Pinpoint the cell where the given text exists, returning its [X, Y] midpoint coordinate. 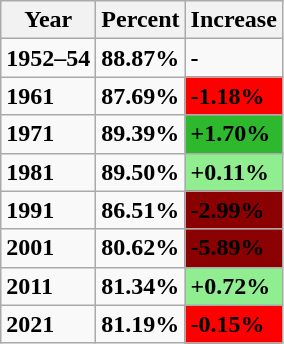
-0.15% [234, 324]
1971 [48, 134]
1981 [48, 172]
-2.99% [234, 210]
89.39% [140, 134]
89.50% [140, 172]
-5.89% [234, 248]
88.87% [140, 58]
- [234, 58]
Year [48, 20]
81.34% [140, 286]
+0.11% [234, 172]
Percent [140, 20]
81.19% [140, 324]
86.51% [140, 210]
-1.18% [234, 96]
2001 [48, 248]
80.62% [140, 248]
1952–54 [48, 58]
87.69% [140, 96]
Increase [234, 20]
2011 [48, 286]
+1.70% [234, 134]
1991 [48, 210]
2021 [48, 324]
1961 [48, 96]
+0.72% [234, 286]
